Extract the [x, y] coordinate from the center of the cell holding the provided text.  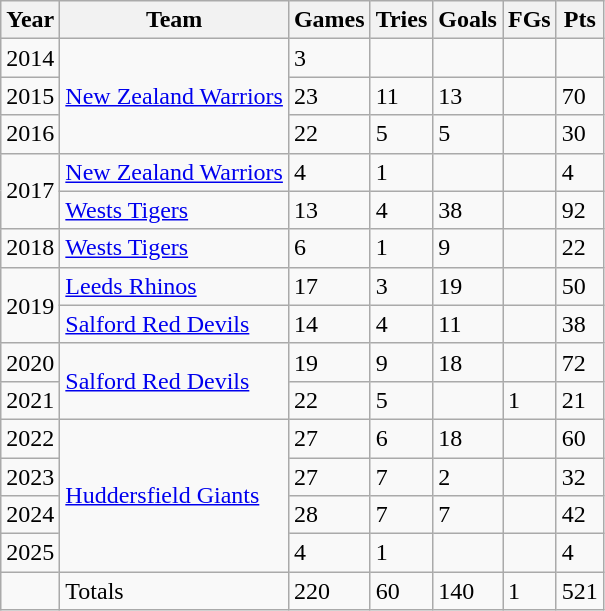
2016 [30, 134]
32 [580, 477]
140 [468, 591]
70 [580, 96]
2021 [30, 400]
Goals [468, 20]
50 [580, 286]
14 [329, 324]
21 [580, 400]
Games [329, 20]
28 [329, 515]
42 [580, 515]
2025 [30, 553]
FGs [529, 20]
2014 [30, 58]
2018 [30, 248]
Huddersfield Giants [174, 495]
2015 [30, 96]
2024 [30, 515]
2023 [30, 477]
Team [174, 20]
17 [329, 286]
2017 [30, 191]
Leeds Rhinos [174, 286]
Tries [402, 20]
23 [329, 96]
220 [329, 591]
92 [580, 210]
2020 [30, 362]
2022 [30, 438]
2 [468, 477]
72 [580, 362]
Year [30, 20]
30 [580, 134]
Totals [174, 591]
2019 [30, 305]
Pts [580, 20]
521 [580, 591]
